Pinpoint the cell where the given text exists, returning its (X, Y) midpoint coordinate. 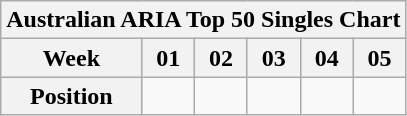
01 (168, 58)
04 (326, 58)
Week (72, 58)
02 (222, 58)
Australian ARIA Top 50 Singles Chart (204, 20)
Position (72, 96)
03 (274, 58)
05 (380, 58)
